Search for the cell housing the specified text and yield its (x, y) center coordinate. 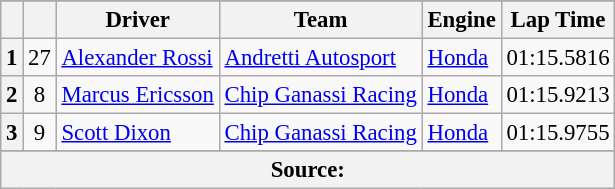
2 (12, 95)
01:15.5816 (558, 58)
27 (40, 58)
Lap Time (558, 20)
Andretti Autosport (320, 58)
Marcus Ericsson (138, 95)
Driver (138, 20)
01:15.9755 (558, 133)
1 (12, 58)
Source: (308, 170)
Scott Dixon (138, 133)
3 (12, 133)
8 (40, 95)
Team (320, 20)
Engine (462, 20)
Alexander Rossi (138, 58)
9 (40, 133)
01:15.9213 (558, 95)
